Find where the given text appears and provide that cell's center as (x, y) coordinate. 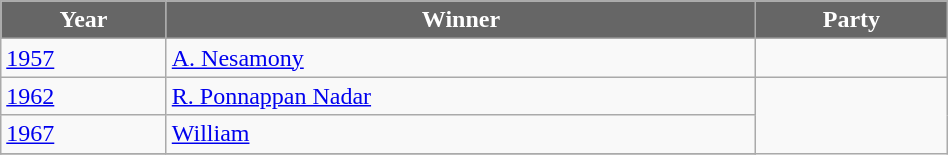
R. Ponnappan Nadar (460, 96)
Winner (460, 20)
William (460, 134)
Party (852, 20)
Year (84, 20)
1957 (84, 58)
1967 (84, 134)
1962 (84, 96)
A. Nesamony (460, 58)
